Output the (x, y) coordinate of the center of the cell containing the given text.  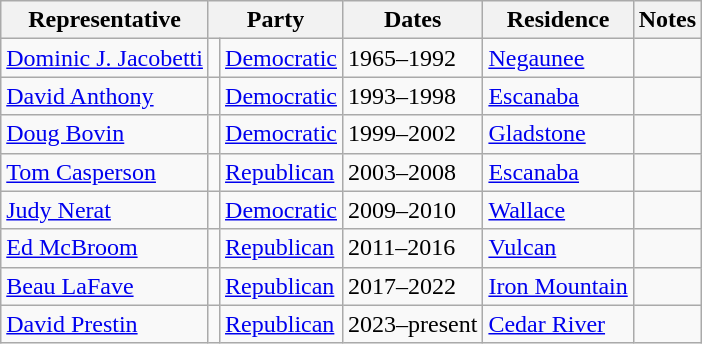
2017–2022 (413, 286)
Vulcan (558, 248)
2003–2008 (413, 172)
Ed McBroom (105, 248)
2023–present (413, 324)
Negaunee (558, 58)
2009–2010 (413, 210)
1993–1998 (413, 96)
Notes (667, 20)
Party (275, 20)
Gladstone (558, 134)
Iron Mountain (558, 286)
1999–2002 (413, 134)
David Prestin (105, 324)
Dominic J. Jacobetti (105, 58)
Beau LaFave (105, 286)
Dates (413, 20)
Tom Casperson (105, 172)
Cedar River (558, 324)
Wallace (558, 210)
Residence (558, 20)
Representative (105, 20)
1965–1992 (413, 58)
2011–2016 (413, 248)
Judy Nerat (105, 210)
Doug Bovin (105, 134)
David Anthony (105, 96)
